Identify which cell holds the provided text, then report its (x, y) central coordinate. 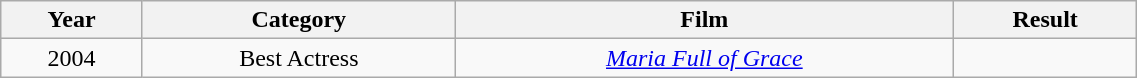
Best Actress (298, 58)
Year (72, 20)
2004 (72, 58)
Maria Full of Grace (704, 58)
Film (704, 20)
Category (298, 20)
Result (1044, 20)
